Identify which cell holds the provided text, then report its [X, Y] central coordinate. 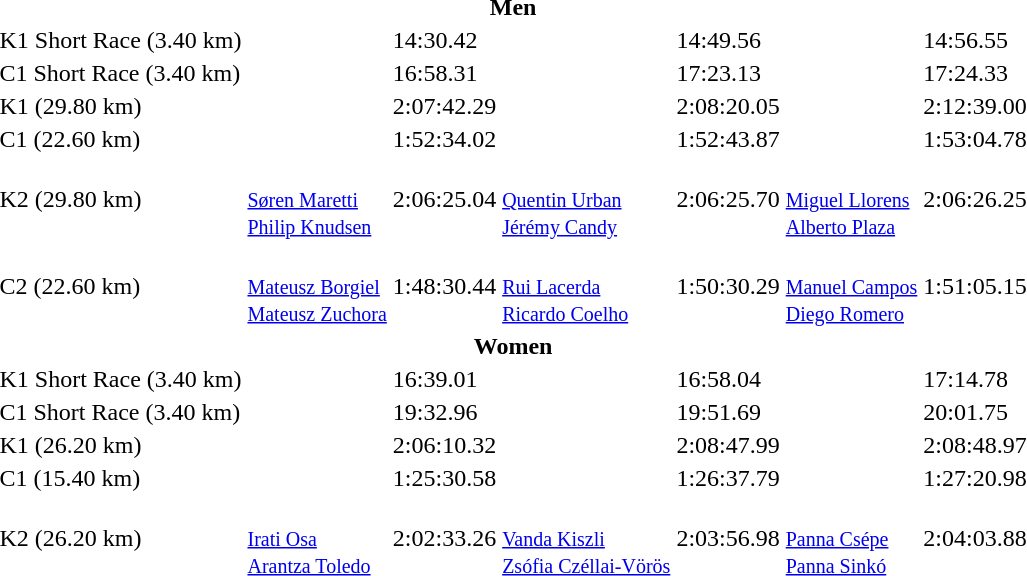
2:08:20.05 [728, 106]
19:51.69 [728, 412]
Miguel LlorensAlberto Plaza [852, 199]
19:32.96 [444, 412]
2:06:25.70 [728, 199]
1:52:43.87 [728, 139]
Manuel CamposDiego Romero [852, 286]
2:06:10.32 [444, 445]
Quentin UrbanJérémy Candy [586, 199]
1:50:30.29 [728, 286]
1:52:34.02 [444, 139]
2:08:47.99 [728, 445]
2:06:25.04 [444, 199]
16:58.31 [444, 73]
Rui LacerdaRicardo Coelho [586, 286]
1:26:37.79 [728, 478]
2:07:42.29 [444, 106]
14:30.42 [444, 40]
1:25:30.58 [444, 478]
14:49.56 [728, 40]
Mateusz BorgielMateusz Zuchora [317, 286]
Søren MarettiPhilip Knudsen [317, 199]
16:39.01 [444, 379]
1:48:30.44 [444, 286]
16:58.04 [728, 379]
17:23.13 [728, 73]
